Output the (X, Y) coordinate of the center of the cell containing the given text.  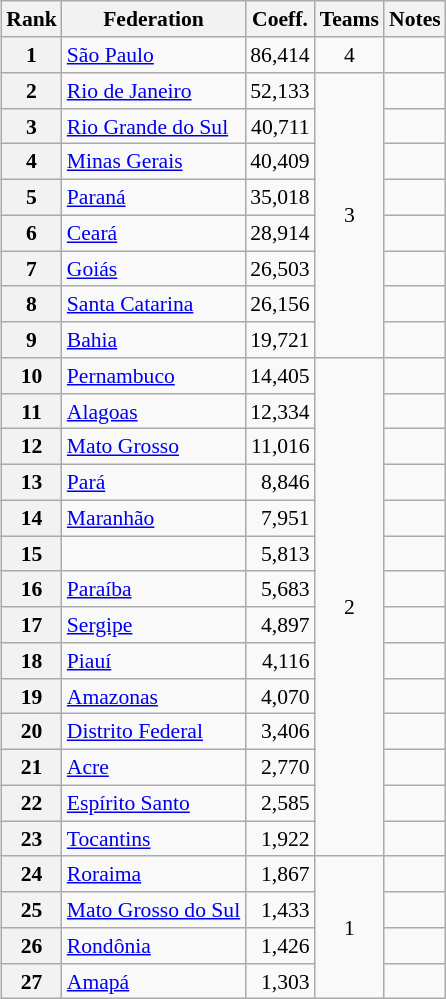
2,585 (280, 803)
5,813 (280, 554)
8 (32, 304)
Rondônia (154, 946)
28,914 (280, 233)
20 (32, 732)
Mato Grosso do Sul (154, 910)
Ceará (154, 233)
Rio Grande do Sul (154, 126)
14 (32, 518)
Acre (154, 767)
14,405 (280, 376)
86,414 (280, 55)
Notes (415, 19)
Pará (154, 482)
5,683 (280, 589)
5 (32, 197)
1,922 (280, 839)
1,303 (280, 981)
19,721 (280, 340)
24 (32, 874)
Alagoas (154, 411)
Paraíba (154, 589)
Piauí (154, 661)
12 (32, 447)
18 (32, 661)
1,433 (280, 910)
15 (32, 554)
Roraima (154, 874)
25 (32, 910)
Minas Gerais (154, 162)
Distrito Federal (154, 732)
Rio de Janeiro (154, 91)
27 (32, 981)
Tocantins (154, 839)
4,897 (280, 625)
Espírito Santo (154, 803)
Amazonas (154, 696)
Rank (32, 19)
21 (32, 767)
7,951 (280, 518)
13 (32, 482)
Maranhão (154, 518)
26,503 (280, 269)
40,409 (280, 162)
11,016 (280, 447)
4,070 (280, 696)
52,133 (280, 91)
8,846 (280, 482)
12,334 (280, 411)
1,426 (280, 946)
Bahia (154, 340)
Santa Catarina (154, 304)
23 (32, 839)
1,867 (280, 874)
10 (32, 376)
São Paulo (154, 55)
Federation (154, 19)
26 (32, 946)
Teams (350, 19)
9 (32, 340)
Sergipe (154, 625)
22 (32, 803)
35,018 (280, 197)
16 (32, 589)
Amapá (154, 981)
2,770 (280, 767)
11 (32, 411)
Mato Grosso (154, 447)
40,711 (280, 126)
19 (32, 696)
26,156 (280, 304)
7 (32, 269)
4,116 (280, 661)
Goiás (154, 269)
Paraná (154, 197)
Pernambuco (154, 376)
17 (32, 625)
Coeff. (280, 19)
3,406 (280, 732)
6 (32, 233)
